Provide the [x, y] coordinate of the cell's center where the given text is located.  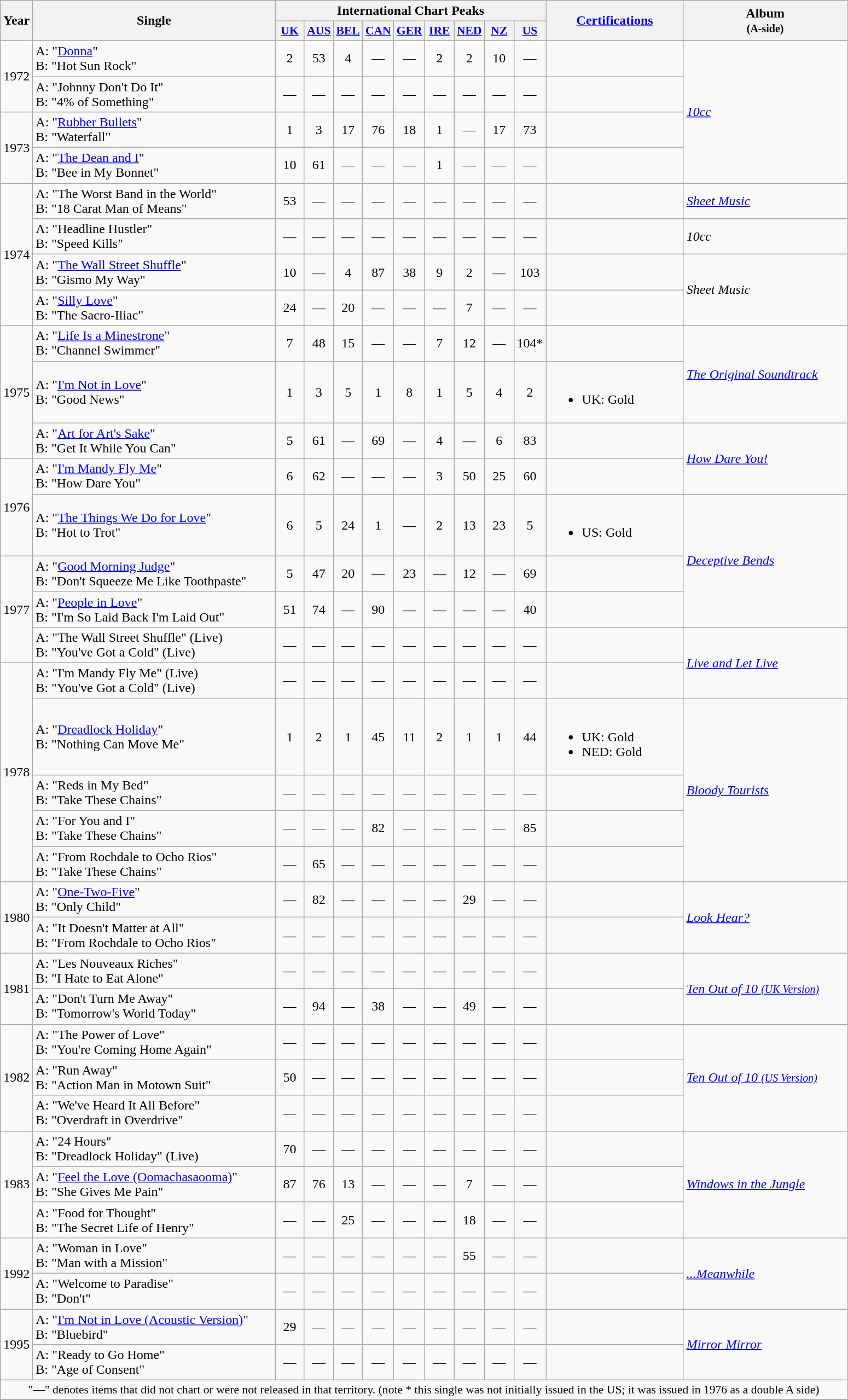
A: "Don't Turn Me Away" B: "Tomorrow's World Today" [154, 1007]
Single [154, 21]
1975 [16, 392]
A: "From Rochdale to Ocho Rios" B: "Take These Chains" [154, 864]
A: "The Wall Street Shuffle" (Live) B: "You've Got a Cold" (Live) [154, 644]
73 [530, 130]
A: "I'm Mandy Fly Me" (Live) B: "You've Got a Cold" (Live) [154, 681]
UK [290, 31]
1983 [16, 1184]
A: "Ready to Go Home" B: "Age of Consent" [154, 1362]
60 [530, 476]
1976 [16, 507]
A: "I'm Mandy Fly Me" B: "How Dare You" [154, 476]
A: "Good Morning Judge" B: "Don't Squeeze Me Like Toothpaste" [154, 573]
A: "Reds in My Bed" B: "Take These Chains" [154, 793]
A: "Feel the Love (Oomachasaooma)" B: "She Gives Me Pain" [154, 1184]
A: "Johnny Don't Do It" B: "4% of Something" [154, 94]
47 [318, 573]
AUS [318, 31]
BEL [348, 31]
A: "We've Heard It All Before" B: "Overdraft in Overdrive" [154, 1113]
40 [530, 609]
1980 [16, 917]
51 [290, 609]
NED [469, 31]
1981 [16, 989]
62 [318, 476]
Deceptive Bends [765, 560]
Album (A-side) [765, 21]
74 [318, 609]
94 [318, 1007]
Mirror Mirror [765, 1344]
1978 [16, 772]
UK: Gold [615, 392]
Look Hear? [765, 917]
International Chart Peaks [410, 11]
1992 [16, 1273]
Bloody Tourists [765, 790]
1977 [16, 609]
49 [469, 1007]
A: "Woman in Love" B: "Man with a Mission" [154, 1255]
44 [530, 736]
45 [379, 736]
11 [409, 736]
A: "The Worst Band in the World" B: "18 Carat Man of Means" [154, 201]
CAN [379, 31]
15 [348, 344]
83 [530, 441]
A: "Rubber Bullets" B: "Waterfall" [154, 130]
A: "Art for Art's Sake" B: "Get It While You Can" [154, 441]
A: "Headline Hustler" B: "Speed Kills" [154, 236]
A: "24 Hours" B: "Dreadlock Holiday" (Live) [154, 1149]
1995 [16, 1344]
Live and Let Live [765, 663]
A: "The Dean and I" B: "Bee in My Bonnet" [154, 165]
A: "Les Nouveaux Riches" B: "I Hate to Eat Alone" [154, 971]
1974 [16, 254]
Ten Out of 10 (US Version) [765, 1078]
Certifications [615, 21]
65 [318, 864]
The Original Soundtrack [765, 374]
A: "I'm Not in Love (Acoustic Version)" B: "Bluebird" [154, 1326]
UK: GoldNED: Gold [615, 736]
Windows in the Jungle [765, 1184]
A: "The Wall Street Shuffle" B: "Gismo My Way" [154, 272]
A: "Silly Love" B: "The Sacro-Iliac" [154, 307]
A: "One-Two-Five" B: "Only Child" [154, 899]
How Dare You! [765, 458]
A: "Food for Thought" B: "The Secret Life of Henry" [154, 1220]
A: "I'm Not in Love" B: "Good News" [154, 392]
A: "Life Is a Minestrone" B: "Channel Swimmer" [154, 344]
A: "It Doesn't Matter at All" B: "From Rochdale to Ocho Rios" [154, 936]
8 [409, 392]
A: "Run Away" B: "Action Man in Motown Suit" [154, 1078]
A: "The Things We Do for Love" B: "Hot to Trot" [154, 525]
55 [469, 1255]
85 [530, 828]
A: "Donna" B: "Hot Sun Rock" [154, 58]
A: "Dreadlock Holiday" B: "Nothing Can Move Me" [154, 736]
A: "For You and I" B: "Take These Chains" [154, 828]
90 [379, 609]
1982 [16, 1078]
US: Gold [615, 525]
US [530, 31]
GER [409, 31]
IRE [440, 31]
103 [530, 272]
9 [440, 272]
A: "The Power of Love" B: "You're Coming Home Again" [154, 1042]
Year [16, 21]
A: "Welcome to Paradise" B: "Don't" [154, 1291]
48 [318, 344]
1972 [16, 76]
104* [530, 344]
1973 [16, 148]
NZ [499, 31]
A: "People in Love" B: "I'm So Laid Back I'm Laid Out" [154, 609]
...Meanwhile [765, 1273]
Ten Out of 10 (UK Version) [765, 989]
70 [290, 1149]
